Output the (x, y) coordinate of the center of the cell containing the given text.  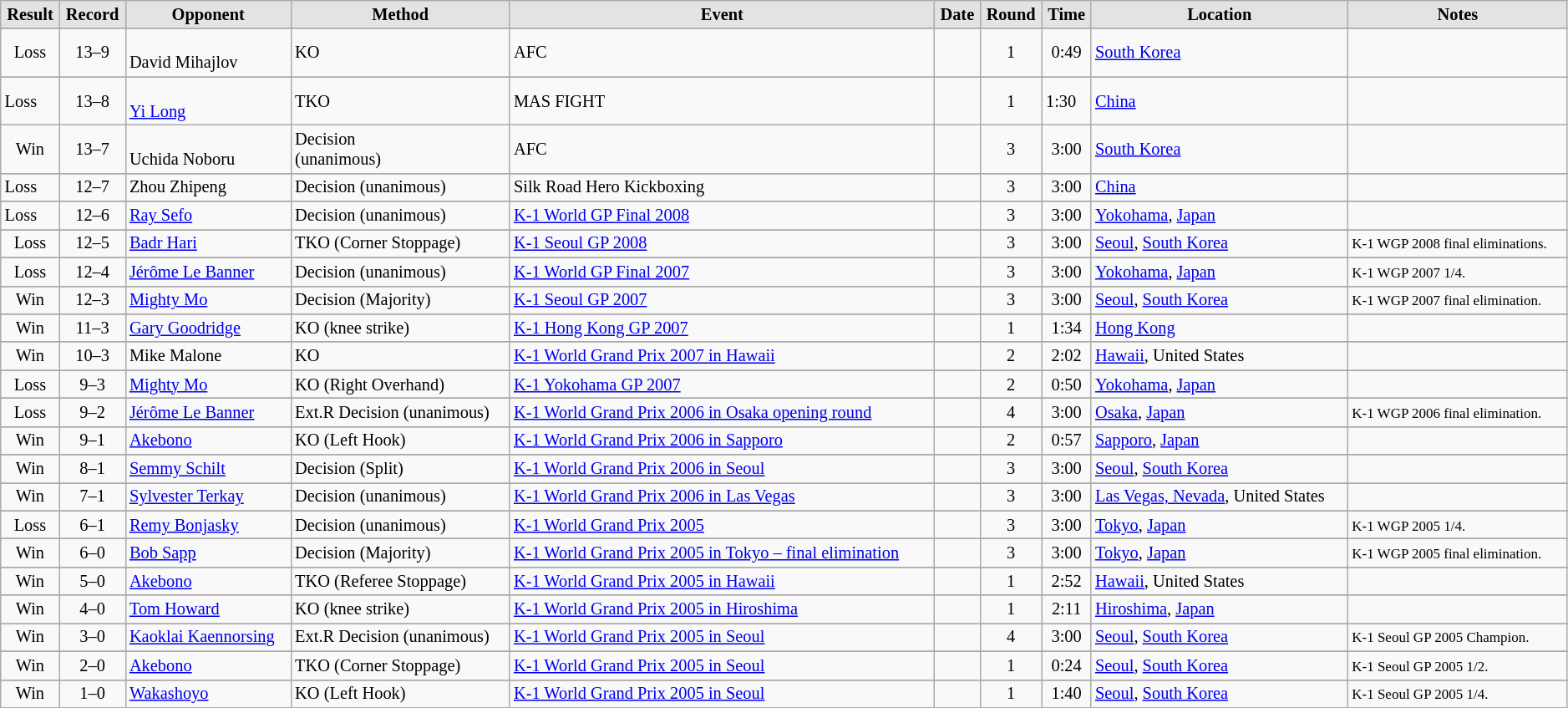
K-1 World Grand Prix 2006 in Seoul (722, 469)
Decision(unanimous) (400, 149)
K-1 WGP 2007 1/4. (1457, 272)
2:11 (1066, 609)
Event (722, 14)
Method (400, 14)
13–7 (92, 149)
KO (Right Overhand) (400, 385)
MAS FIGHT (722, 101)
Remy Bonjasky (208, 525)
Time (1066, 14)
K-1 WGP 2008 final eliminations. (1457, 243)
K-1 Hong Kong GP 2007 (722, 328)
Osaka, Japan (1220, 412)
K-1 World GP Final 2007 (722, 272)
K-1 WGP 2007 final elimination. (1457, 300)
K-1 WGP 2006 final elimination. (1457, 412)
12–6 (92, 216)
K-1 Yokohama GP 2007 (722, 385)
K-1 World Grand Prix 2005 in Tokyo – final elimination (722, 553)
Sylvester Terkay (208, 497)
David Mihajlov (208, 53)
9–3 (92, 385)
Hong Kong (1220, 328)
Record (92, 14)
Round (1011, 14)
K-1 Seoul GP 2008 (722, 243)
6–0 (92, 553)
5–0 (92, 581)
13–8 (92, 101)
Notes (1457, 14)
Tom Howard (208, 609)
12–7 (92, 187)
Wakashoyo (208, 694)
K-1 Seoul GP 2007 (722, 300)
K-1 World Grand Prix 2005 (722, 525)
9–2 (92, 412)
K-1 World Grand Prix 2005 in Hiroshima (722, 609)
Opponent (208, 14)
Date (957, 14)
1:30 (1066, 101)
K-1 World Grand Prix 2006 in Las Vegas (722, 497)
1–0 (92, 694)
11–3 (92, 328)
3–0 (92, 637)
0:50 (1066, 385)
K-1 World Grand Prix 2007 in Hawaii (722, 356)
Semmy Schilt (208, 469)
Result (30, 14)
K-1 Seoul GP 2005 1/4. (1457, 694)
K-1 WGP 2005 1/4. (1457, 525)
13–9 (92, 53)
TKO (400, 101)
Silk Road Hero Kickboxing (722, 187)
2–0 (92, 665)
TKO (Referee Stoppage) (400, 581)
K-1 World Grand Prix 2006 in Sapporo (722, 441)
9–1 (92, 441)
K-1 World Grand Prix 2005 in Hawaii (722, 581)
Badr Hari (208, 243)
12–3 (92, 300)
12–4 (92, 272)
Las Vegas, Nevada, United States (1220, 497)
Mike Malone (208, 356)
Hiroshima, Japan (1220, 609)
Sapporo, Japan (1220, 441)
K-1 WGP 2005 final elimination. (1457, 553)
Location (1220, 14)
0:24 (1066, 665)
K-1 World GP Final 2008 (722, 216)
K-1 Seoul GP 2005 1/2. (1457, 665)
0:49 (1066, 53)
Yi Long (208, 101)
Kaoklai Kaennorsing (208, 637)
1:34 (1066, 328)
Gary Goodridge (208, 328)
K-1 Seoul GP 2005 Champion. (1457, 637)
7–1 (92, 497)
12–5 (92, 243)
10–3 (92, 356)
2:52 (1066, 581)
8–1 (92, 469)
K-1 World Grand Prix 2006 in Osaka opening round (722, 412)
Bob Sapp (208, 553)
2:02 (1066, 356)
Zhou Zhipeng (208, 187)
Uchida Noboru (208, 149)
Decision (Split) (400, 469)
Ray Sefo (208, 216)
4–0 (92, 609)
6–1 (92, 525)
0:57 (1066, 441)
1:40 (1066, 694)
